Capture the cell that displays the provided text and extract its (X, Y) central coordinate. 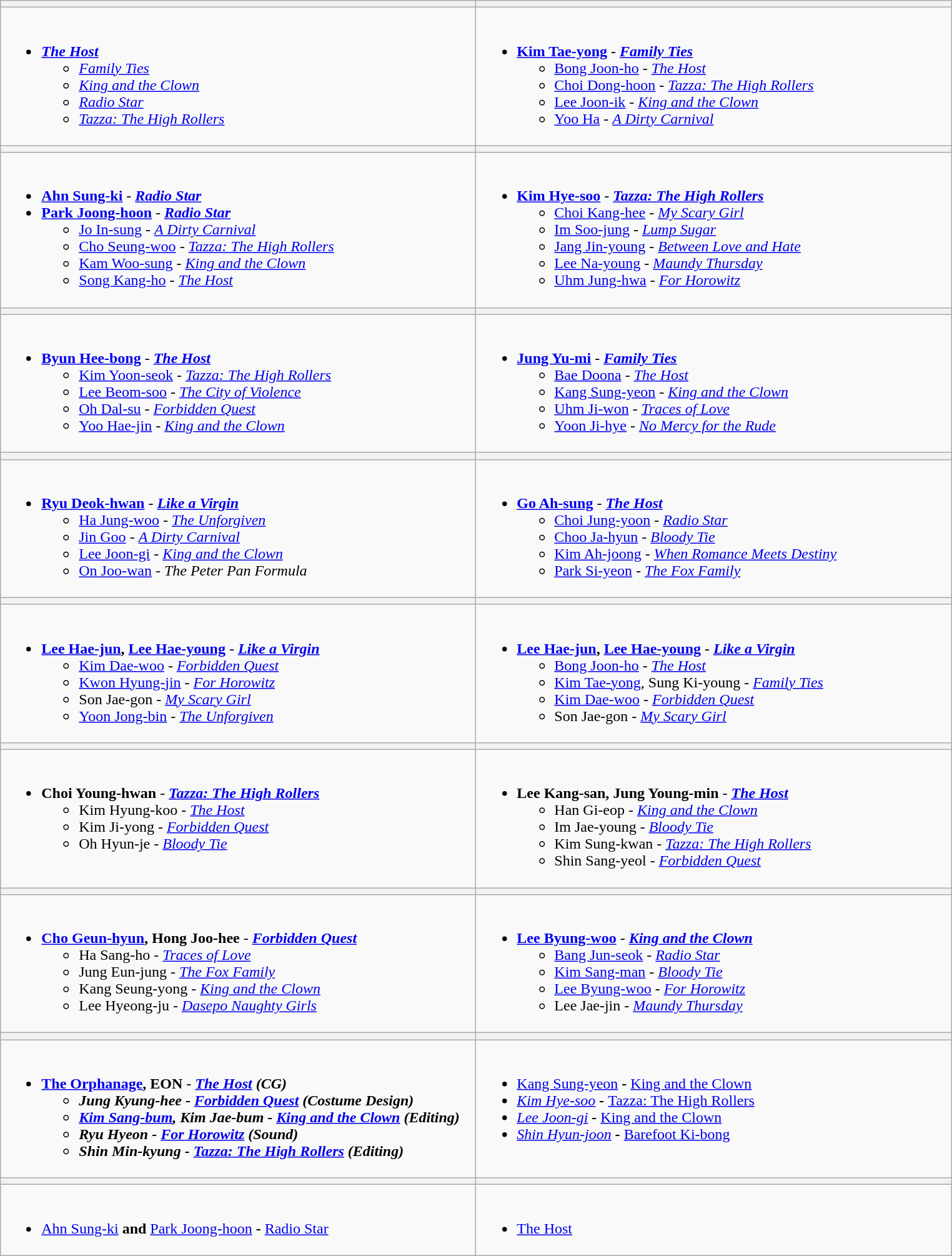
The HostFamily TiesKing and the ClownRadio StarTazza: The High Rollers (239, 76)
Jung Yu-mi - Family TiesBae Doona - The HostKang Sung-yeon - King and the ClownUhm Ji-won - Traces of LoveYoon Ji-hye - No Mercy for the Rude (713, 384)
Kang Sung-yeon - King and the ClownKim Hye-soo - Tazza: The High RollersLee Joon-gi - King and the ClownShin Hyun-joon - Barefoot Ki-bong (713, 1109)
Ryu Deok-hwan - Like a VirginHa Jung-woo - The UnforgivenJin Goo - A Dirty CarnivalLee Joon-gi - King and the ClownOn Joo-wan - The Peter Pan Formula (239, 529)
Choi Young-hwan - Tazza: The High RollersKim Hyung-koo - The HostKim Ji-yong - Forbidden QuestOh Hyun-je - Bloody Tie (239, 819)
Go Ah-sung - The HostChoi Jung-yoon - Radio StarChoo Ja-hyun - Bloody TieKim Ah-joong - When Romance Meets DestinyPark Si-yeon - The Fox Family (713, 529)
The Host (713, 1220)
Ahn Sung-ki and Park Joong-hoon - Radio Star (239, 1220)
Kim Tae-yong - Family TiesBong Joon-ho - The HostChoi Dong-hoon - Tazza: The High RollersLee Joon-ik - King and the ClownYoo Ha - A Dirty Carnival (713, 76)
Lee Byung-woo - King and the ClownBang Jun-seok - Radio StarKim Sang-man - Bloody TieLee Byung-woo - For HorowitzLee Jae-jin - Maundy Thursday (713, 964)
